Output the (X, Y) coordinate of the center of the cell containing the given text.  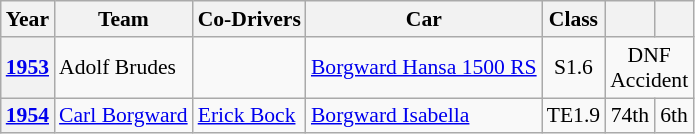
Class (574, 19)
74th (630, 116)
6th (674, 116)
Team (124, 19)
Borgward Isabella (424, 116)
1954 (28, 116)
Adolf Brudes (124, 68)
TE1.9 (574, 116)
S1.6 (574, 68)
Erick Bock (250, 116)
Year (28, 19)
1953 (28, 68)
Car (424, 19)
Borgward Hansa 1500 RS (424, 68)
Co-Drivers (250, 19)
DNFAccident (649, 68)
Carl Borgward (124, 116)
